Identify which cell holds the provided text, then report its (X, Y) central coordinate. 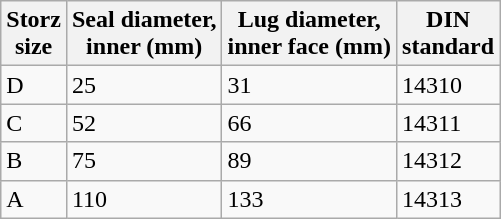
A (34, 199)
Lug diameter, inner face (mm) (310, 34)
14312 (448, 161)
Storz size (34, 34)
C (34, 123)
52 (144, 123)
D (34, 85)
14310 (448, 85)
B (34, 161)
133 (310, 199)
110 (144, 199)
DIN standard (448, 34)
14313 (448, 199)
89 (310, 161)
66 (310, 123)
25 (144, 85)
Seal diameter, inner (mm) (144, 34)
31 (310, 85)
75 (144, 161)
14311 (448, 123)
